Extract the (X, Y) coordinate from the center of the cell holding the provided text.  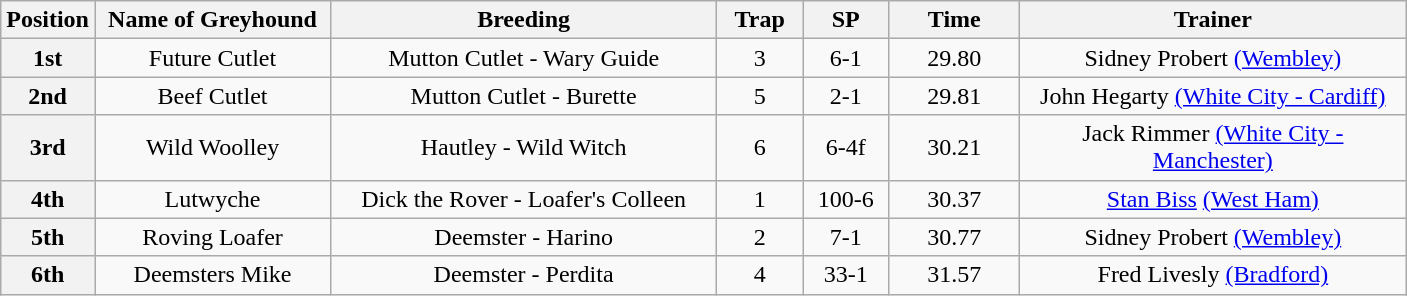
Future Cutlet (212, 58)
4th (48, 199)
Jack Rimmer (White City - Manchester) (1213, 148)
Name of Greyhound (212, 20)
Fred Livesly (Bradford) (1213, 275)
Dick the Rover - Loafer's Colleen (524, 199)
100-6 (846, 199)
6th (48, 275)
1st (48, 58)
Breeding (524, 20)
Deemster - Harino (524, 237)
SP (846, 20)
3rd (48, 148)
Wild Woolley (212, 148)
4 (760, 275)
Beef Cutlet (212, 96)
Mutton Cutlet - Wary Guide (524, 58)
Deemster - Perdita (524, 275)
5th (48, 237)
29.80 (954, 58)
Trainer (1213, 20)
30.37 (954, 199)
33-1 (846, 275)
5 (760, 96)
1 (760, 199)
John Hegarty (White City - Cardiff) (1213, 96)
29.81 (954, 96)
Trap (760, 20)
2 (760, 237)
31.57 (954, 275)
30.21 (954, 148)
2nd (48, 96)
Deemsters Mike (212, 275)
Roving Loafer (212, 237)
30.77 (954, 237)
6-4f (846, 148)
Stan Biss (West Ham) (1213, 199)
2-1 (846, 96)
Hautley - Wild Witch (524, 148)
6 (760, 148)
Lutwyche (212, 199)
Position (48, 20)
Mutton Cutlet - Burette (524, 96)
6-1 (846, 58)
Time (954, 20)
7-1 (846, 237)
3 (760, 58)
